For the text-containing cell, return its midpoint in [x, y] coordinate format. 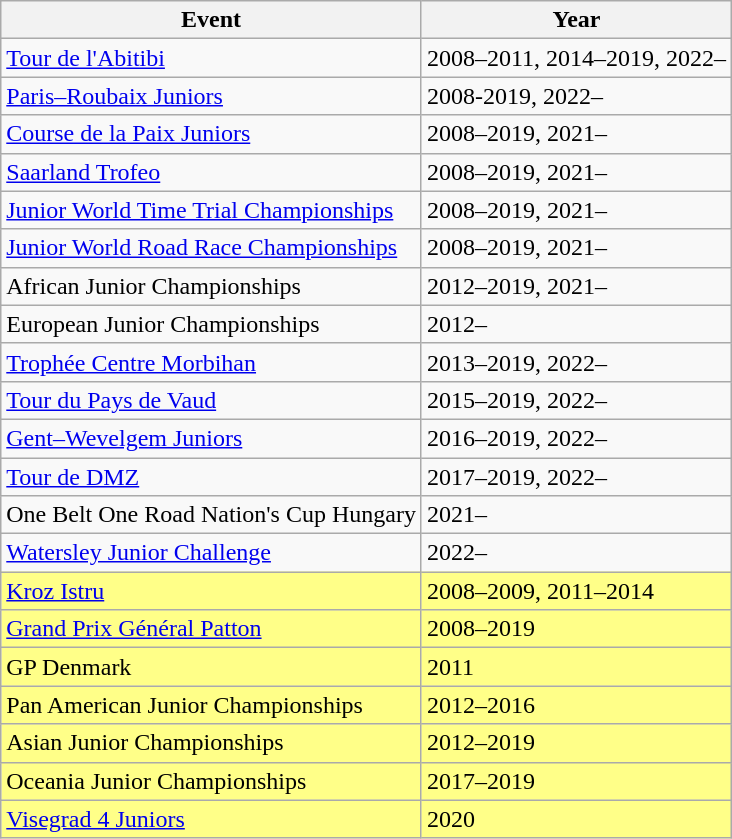
Trophée Centre Morbihan [212, 362]
2008–2009, 2011–2014 [576, 591]
2012–2016 [576, 705]
2011 [576, 667]
Course de la Paix Juniors [212, 134]
One Belt One Road Nation's Cup Hungary [212, 515]
Year [576, 20]
Visegrad 4 Juniors [212, 819]
Paris–Roubaix Juniors [212, 96]
Tour de l'Abitibi [212, 58]
2012– [576, 324]
Junior World Road Race Championships [212, 248]
2020 [576, 819]
2012–2019 [576, 743]
GP Denmark [212, 667]
Kroz Istru [212, 591]
Event [212, 20]
2022– [576, 553]
2016–2019, 2022– [576, 438]
African Junior Championships [212, 286]
2017–2019, 2022– [576, 477]
Grand Prix Général Patton [212, 629]
Junior World Time Trial Championships [212, 210]
2008-2019, 2022– [576, 96]
Tour du Pays de Vaud [212, 400]
2017–2019 [576, 781]
Gent–Wevelgem Juniors [212, 438]
Oceania Junior Championships [212, 781]
2013–2019, 2022– [576, 362]
Tour de DMZ [212, 477]
Watersley Junior Challenge [212, 553]
Saarland Trofeo [212, 172]
Asian Junior Championships [212, 743]
2012–2019, 2021– [576, 286]
2015–2019, 2022– [576, 400]
Pan American Junior Championships [212, 705]
2021– [576, 515]
2008–2019 [576, 629]
European Junior Championships [212, 324]
2008–2011, 2014–2019, 2022– [576, 58]
